From the cell containing the given text, extract its center point as [x, y] coordinate. 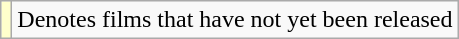
Denotes films that have not yet been released [235, 20]
